Capture the cell that displays the provided text and extract its (X, Y) central coordinate. 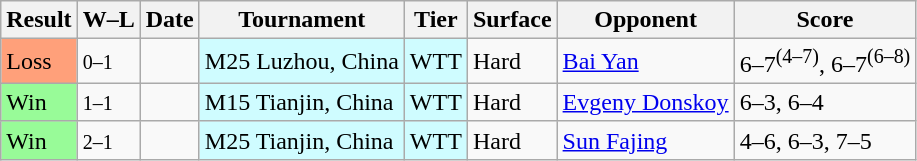
6–3, 6–4 (825, 102)
Tournament (302, 20)
Loss (39, 62)
W–L (108, 20)
Sun Fajing (646, 140)
Date (170, 20)
Opponent (646, 20)
Bai Yan (646, 62)
Surface (512, 20)
Result (39, 20)
1–1 (108, 102)
2–1 (108, 140)
6–7(4–7), 6–7(6–8) (825, 62)
4–6, 6–3, 7–5 (825, 140)
0–1 (108, 62)
Score (825, 20)
M15 Tianjin, China (302, 102)
Tier (436, 20)
M25 Tianjin, China (302, 140)
M25 Luzhou, China (302, 62)
Evgeny Donskoy (646, 102)
